Detect which cell encompasses the target text, then output its (x, y) center coordinate. 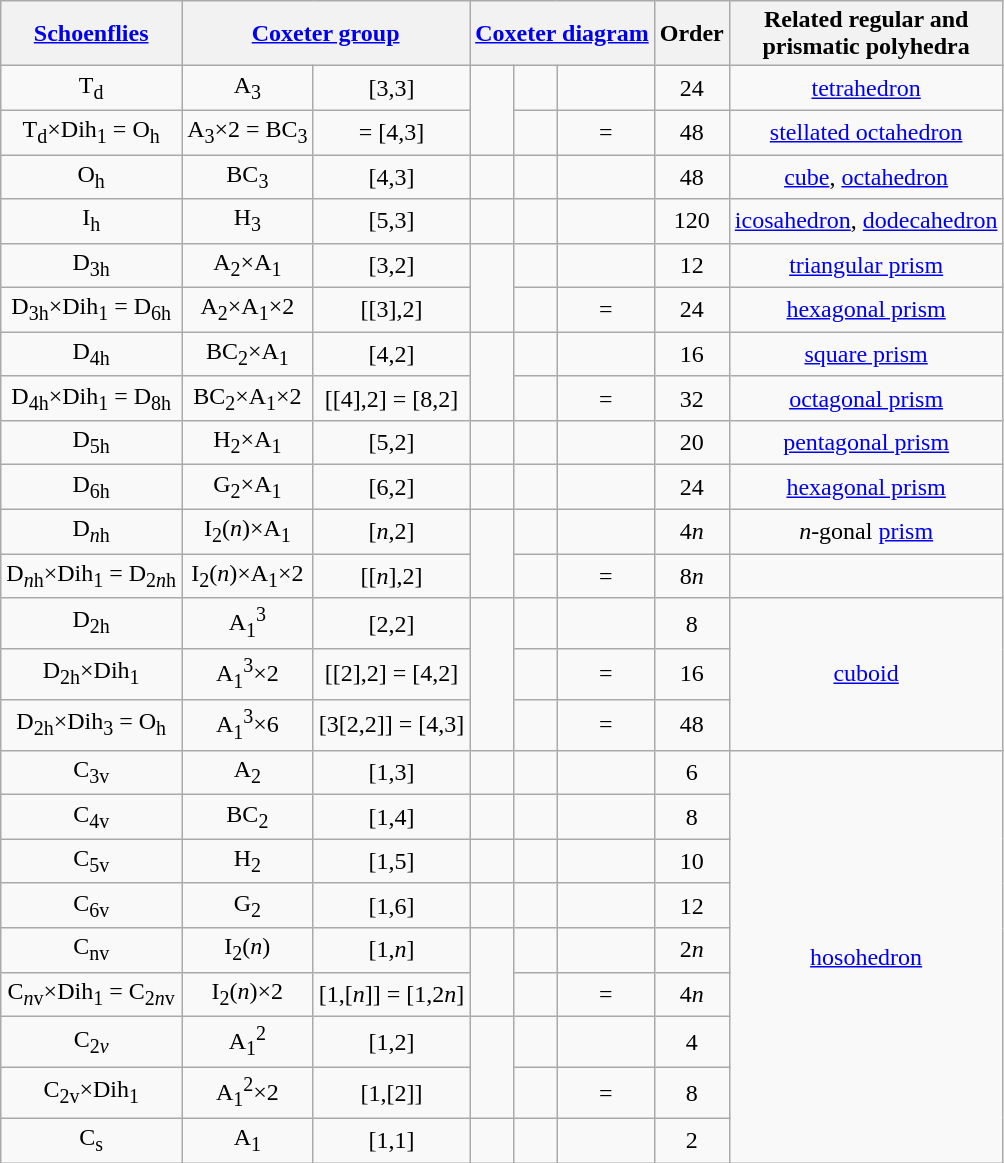
A12 (248, 1042)
octagonal prism (866, 398)
D3h (92, 265)
[5,2] (392, 443)
[n,2] (392, 531)
I2(n)×A1 (248, 531)
[1,3] (392, 772)
A3 (248, 88)
Ih (92, 221)
A13×2 (248, 674)
[[3],2] (392, 310)
H2×A1 (248, 443)
BC2×A1 (248, 354)
C6v (92, 905)
Schoenflies (92, 34)
Cnv (92, 950)
2n (692, 950)
Oh (92, 176)
A13 (248, 624)
6 (692, 772)
10 (692, 861)
square prism (866, 354)
[[n],2] (392, 576)
Related regular and prismatic polyhedra (866, 34)
A2×A1 (248, 265)
Cnv×Dih1 = C2nv (92, 994)
C2v×Dih1 (92, 1092)
I2(n) (248, 950)
D4h×Dih1 = D8h (92, 398)
H3 (248, 221)
D2h×Dih3 = Oh (92, 726)
I2(n)×2 (248, 994)
D3h×Dih1 = D6h (92, 310)
4 (692, 1042)
Cs (92, 1140)
[1,[2]] (392, 1092)
icosahedron, dodecahedron (866, 221)
A2 (248, 772)
[4,3] (392, 176)
G2 (248, 905)
Td (92, 88)
H2 (248, 861)
[3,2] (392, 265)
C3v (92, 772)
A2×A1×2 (248, 310)
8n (692, 576)
cube, octahedron (866, 176)
Td×Dih1 = Oh (92, 132)
pentagonal prism (866, 443)
C4v (92, 817)
32 (692, 398)
D2h (92, 624)
BC3 (248, 176)
[3,3] (392, 88)
[1,1] (392, 1140)
[5,3] (392, 221)
D5h (92, 443)
120 (692, 221)
Coxeter group (326, 34)
D4h (92, 354)
D2h×Dih1 (92, 674)
A12×2 (248, 1092)
hosohedron (866, 956)
A13×6 (248, 726)
2 (692, 1140)
[[4],2] = [8,2] (392, 398)
Dnh (92, 531)
A3×2 = BC3 (248, 132)
[1,2] (392, 1042)
[1,5] (392, 861)
C5v (92, 861)
[3[2,2]] = [4,3] (392, 726)
[1,n] (392, 950)
tetrahedron (866, 88)
Coxeter diagram (562, 34)
= [4,3] (392, 132)
[4,2] (392, 354)
[1,[n]] = [1,2n] (392, 994)
20 (692, 443)
A1 (248, 1140)
G2×A1 (248, 487)
[[2],2] = [4,2] (392, 674)
BC2×A1×2 (248, 398)
Dnh×Dih1 = D2nh (92, 576)
[6,2] (392, 487)
[1,4] (392, 817)
[2,2] (392, 624)
stellated octahedron (866, 132)
cuboid (866, 674)
[1,6] (392, 905)
D6h (92, 487)
BC2 (248, 817)
triangular prism (866, 265)
C2v (92, 1042)
n-gonal prism (866, 531)
Order (692, 34)
I2(n)×A1×2 (248, 576)
